Return the (x, y) coordinate for the center point of the cell that contains the specified text.  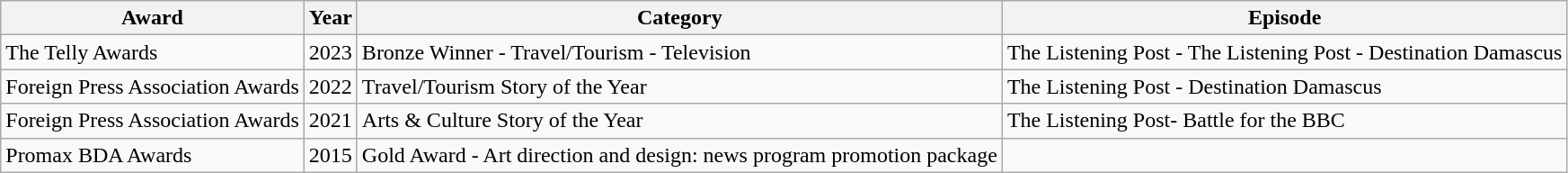
The Listening Post- Battle for the BBC (1285, 121)
2015 (331, 155)
Award (153, 18)
The Listening Post - The Listening Post - Destination Damascus (1285, 52)
Bronze Winner - Travel/Tourism - Television (679, 52)
Travel/Tourism Story of the Year (679, 86)
The Telly Awards (153, 52)
Gold Award - Art direction and design: news program promotion package (679, 155)
Arts & Culture Story of the Year (679, 121)
Category (679, 18)
2023 (331, 52)
2022 (331, 86)
Episode (1285, 18)
Year (331, 18)
2021 (331, 121)
Promax BDA Awards (153, 155)
The Listening Post - Destination Damascus (1285, 86)
